Find where the given text appears and provide that cell's center as (x, y) coordinate. 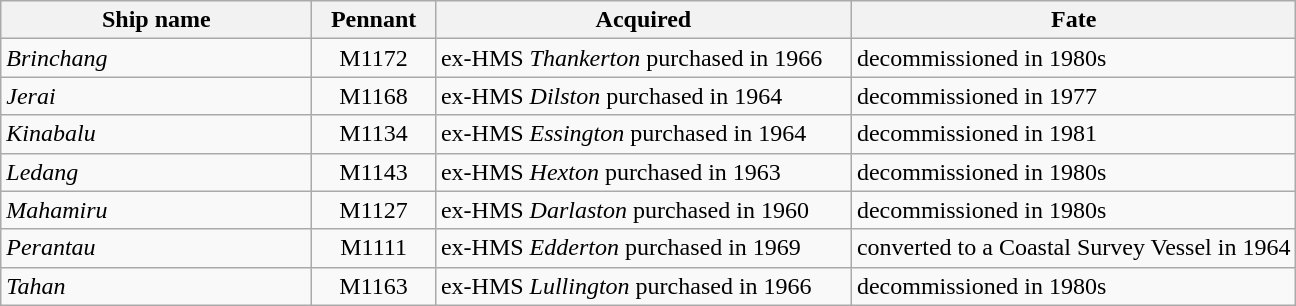
ex-HMS Lullington purchased in 1966 (643, 286)
Acquired (643, 20)
M1163 (374, 286)
decommissioned in 1981 (1074, 134)
ex-HMS Thankerton purchased in 1966 (643, 58)
Fate (1074, 20)
Brinchang (156, 58)
ex-HMS Darlaston purchased in 1960 (643, 210)
Perantau (156, 248)
M1143 (374, 172)
decommissioned in 1977 (1074, 96)
ex-HMS Edderton purchased in 1969 (643, 248)
Tahan (156, 286)
Ledang (156, 172)
Kinabalu (156, 134)
M1168 (374, 96)
Ship name (156, 20)
ex-HMS Hexton purchased in 1963 (643, 172)
M1172 (374, 58)
Pennant (374, 20)
Jerai (156, 96)
M1127 (374, 210)
M1134 (374, 134)
M1111 (374, 248)
converted to a Coastal Survey Vessel in 1964 (1074, 248)
ex-HMS Dilston purchased in 1964 (643, 96)
Mahamiru (156, 210)
ex-HMS Essington purchased in 1964 (643, 134)
